Determine the (x, y) coordinate at the center of the cell enclosing the given text.  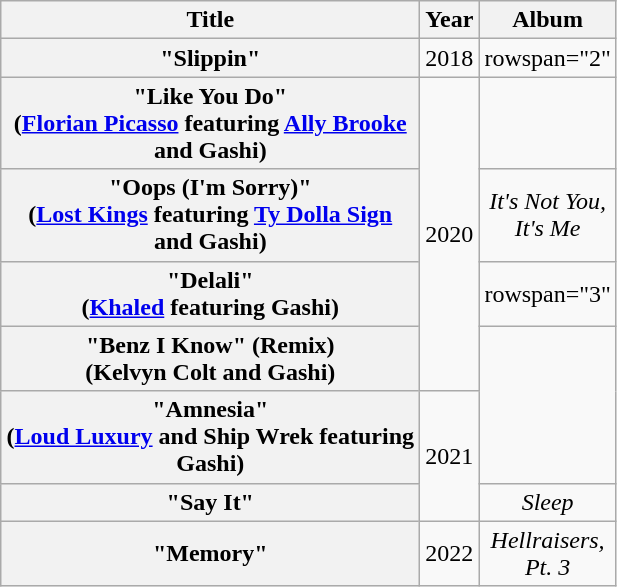
"Say It" (210, 502)
"Benz I Know" (Remix)(Kelvyn Colt and Gashi) (210, 358)
"Oops (I'm Sorry)" (Lost Kings featuring Ty Dolla Sign and Gashi) (210, 215)
"Memory" (210, 554)
"Like You Do"(Florian Picasso featuring Ally Brooke and Gashi) (210, 123)
Year (450, 20)
Album (548, 20)
Title (210, 20)
rowspan="3" (548, 294)
Sleep (548, 502)
2022 (450, 554)
2021 (450, 456)
It's Not You, It's Me (548, 215)
2020 (450, 234)
"Amnesia" (Loud Luxury and Ship Wrek featuring Gashi) (210, 437)
"Slippin" (210, 58)
rowspan="2" (548, 58)
Hellraisers, Pt. 3 (548, 554)
"Delali"(Khaled featuring Gashi) (210, 294)
2018 (450, 58)
